Locate the cell with the specified text and output its [X, Y] center coordinate. 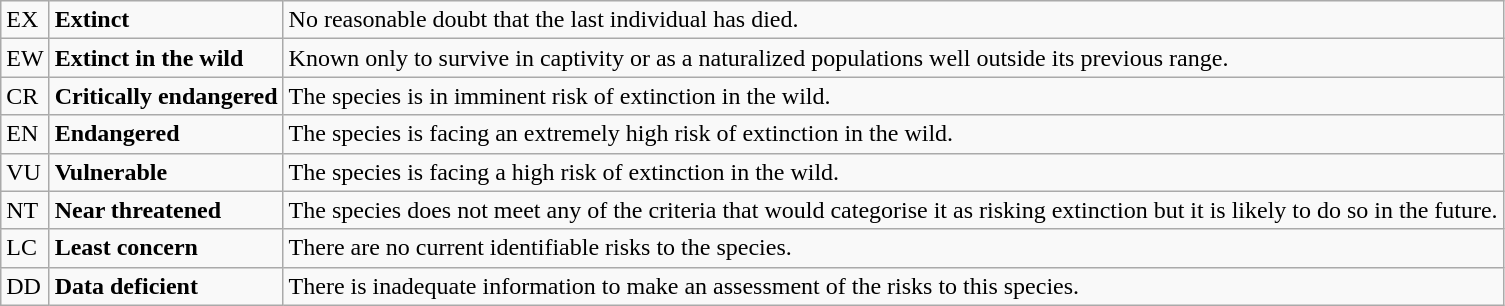
No reasonable doubt that the last individual has died. [893, 20]
There are no current identifiable risks to the species. [893, 248]
Extinct in the wild [166, 58]
Near threatened [166, 210]
The species does not meet any of the criteria that would categorise it as risking extinction but it is likely to do so in the future. [893, 210]
Critically endangered [166, 96]
There is inadequate information to make an assessment of the risks to this species. [893, 286]
The species is in imminent risk of extinction in the wild. [893, 96]
Endangered [166, 134]
DD [25, 286]
Extinct [166, 20]
The species is facing an extremely high risk of extinction in the wild. [893, 134]
The species is facing a high risk of extinction in the wild. [893, 172]
NT [25, 210]
Vulnerable [166, 172]
LC [25, 248]
Known only to survive in captivity or as a naturalized populations well outside its previous range. [893, 58]
Data deficient [166, 286]
EN [25, 134]
Least concern [166, 248]
EW [25, 58]
EX [25, 20]
CR [25, 96]
VU [25, 172]
